From the cell containing the given text, extract its center point as [X, Y] coordinate. 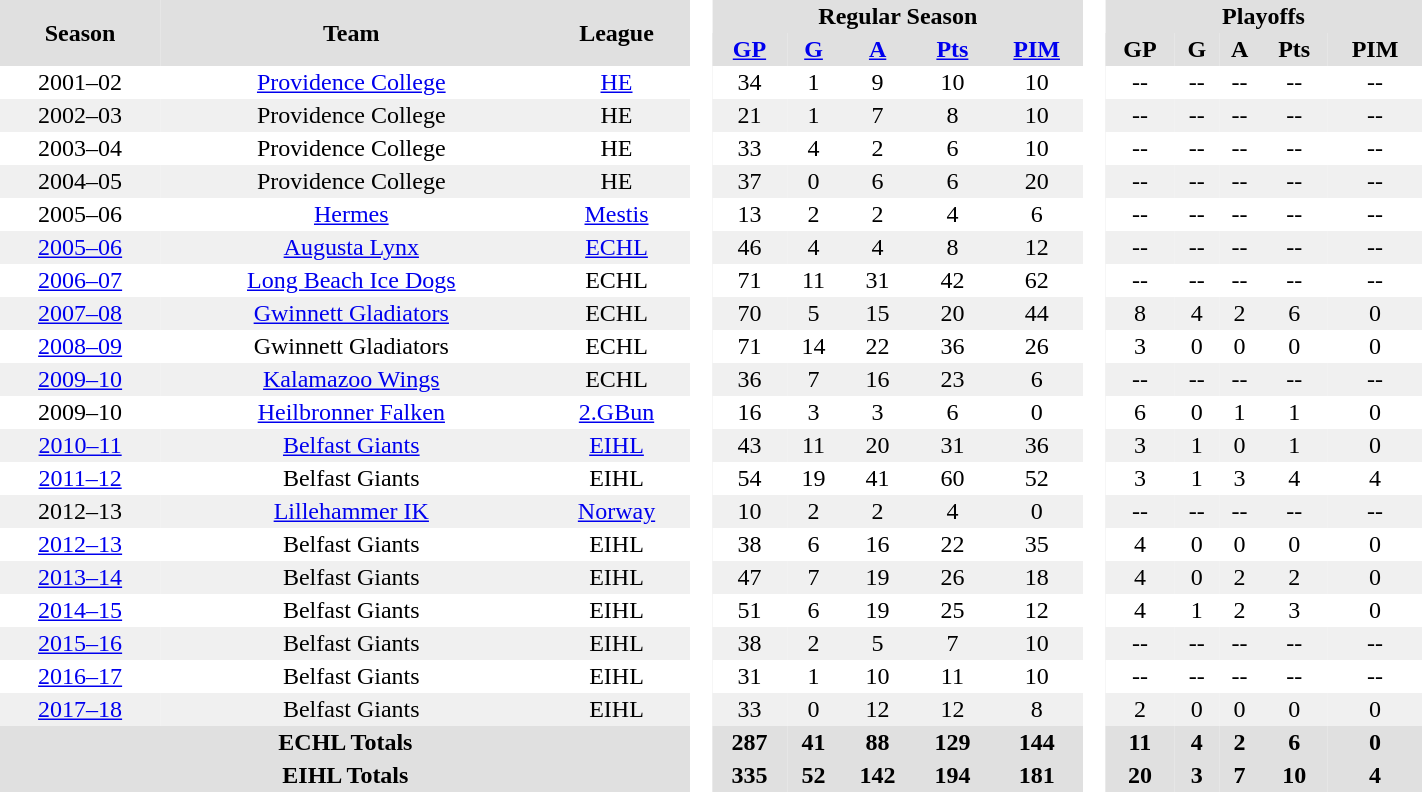
2011–12 [80, 478]
18 [1037, 578]
2016–17 [80, 676]
35 [1037, 544]
287 [750, 742]
142 [878, 776]
51 [750, 610]
Long Beach Ice Dogs [351, 280]
Regular Season [898, 16]
Season [80, 33]
Hermes [351, 214]
88 [878, 742]
42 [952, 280]
Norway [616, 512]
League [616, 33]
13 [750, 214]
2003–04 [80, 148]
ECHL Totals [346, 742]
2014–15 [80, 610]
21 [750, 116]
2002–03 [80, 116]
15 [878, 314]
34 [750, 82]
Heilbronner Falken [351, 412]
Team [351, 33]
25 [952, 610]
194 [952, 776]
2004–05 [80, 182]
46 [750, 248]
335 [750, 776]
62 [1037, 280]
181 [1037, 776]
2008–09 [80, 346]
2017–18 [80, 710]
2013–14 [80, 578]
Mestis [616, 214]
43 [750, 446]
70 [750, 314]
54 [750, 478]
2006–07 [80, 280]
144 [1037, 742]
Lillehammer IK [351, 512]
9 [878, 82]
37 [750, 182]
47 [750, 578]
Playoffs [1264, 16]
2001–02 [80, 82]
23 [952, 380]
Kalamazoo Wings [351, 380]
2007–08 [80, 314]
129 [952, 742]
60 [952, 478]
2015–16 [80, 644]
Augusta Lynx [351, 248]
2010–11 [80, 446]
2.GBun [616, 412]
EIHL Totals [346, 776]
44 [1037, 314]
14 [814, 346]
